Detect which cell encompasses the target text, then output its [X, Y] center coordinate. 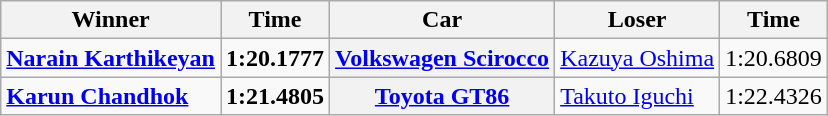
1:21.4805 [274, 96]
Takuto Iguchi [638, 96]
Volkswagen Scirocco [442, 58]
1:20.1777 [274, 58]
Car [442, 20]
1:22.4326 [774, 96]
Narain Karthikeyan [111, 58]
Karun Chandhok [111, 96]
1:20.6809 [774, 58]
Loser [638, 20]
Toyota GT86 [442, 96]
Kazuya Oshima [638, 58]
Winner [111, 20]
